Pinpoint the cell where the given text exists, returning its [X, Y] midpoint coordinate. 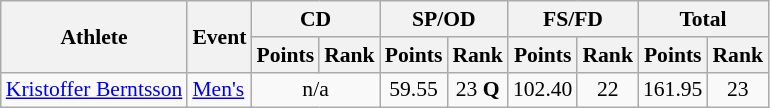
161.95 [672, 90]
FS/FD [573, 19]
SP/OD [444, 19]
Men's [219, 90]
102.40 [542, 90]
59.55 [414, 90]
23 [738, 90]
Athlete [94, 36]
Event [219, 36]
CD [315, 19]
n/a [315, 90]
Total [703, 19]
Kristoffer Berntsson [94, 90]
22 [608, 90]
23 Q [478, 90]
